For the text-containing cell, return its midpoint in [X, Y] coordinate format. 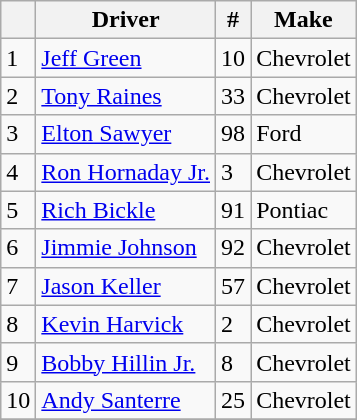
Make [304, 20]
Rich Bickle [126, 210]
6 [18, 248]
1 [18, 58]
Jason Keller [126, 286]
Driver [126, 20]
33 [234, 96]
25 [234, 400]
57 [234, 286]
Jimmie Johnson [126, 248]
Jeff Green [126, 58]
Elton Sawyer [126, 134]
9 [18, 362]
7 [18, 286]
92 [234, 248]
Ron Hornaday Jr. [126, 172]
98 [234, 134]
Pontiac [304, 210]
4 [18, 172]
# [234, 20]
Bobby Hillin Jr. [126, 362]
5 [18, 210]
91 [234, 210]
Andy Santerre [126, 400]
Kevin Harvick [126, 324]
Ford [304, 134]
Tony Raines [126, 96]
